Output the [x, y] coordinate of the center of the cell containing the given text.  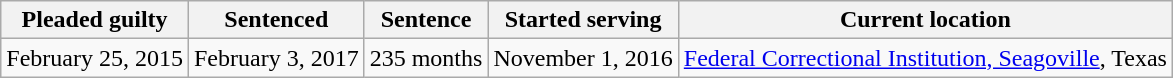
November 1, 2016 [583, 58]
Pleaded guilty [95, 20]
February 3, 2017 [276, 58]
Sentence [426, 20]
Current location [925, 20]
February 25, 2015 [95, 58]
Sentenced [276, 20]
235 months [426, 58]
Started serving [583, 20]
Federal Correctional Institution, Seagoville, Texas [925, 58]
